Scan for the cell matching the given text and deliver its [X, Y] coordinate at center. 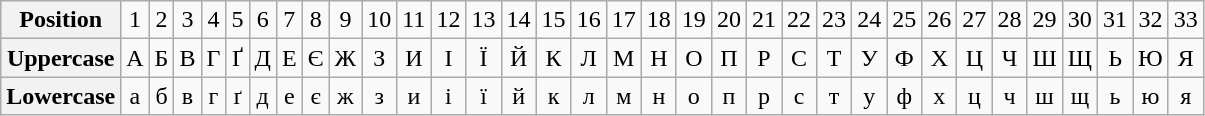
Ь [1116, 58]
м [624, 96]
26 [940, 20]
Ц [974, 58]
29 [1044, 20]
щ [1080, 96]
в [188, 96]
19 [694, 20]
Х [940, 58]
В [188, 58]
Ч [1010, 58]
Uppercase [61, 58]
г [214, 96]
О [694, 58]
4 [214, 20]
х [940, 96]
15 [554, 20]
К [554, 58]
Position [61, 20]
5 [238, 20]
33 [1186, 20]
н [658, 96]
24 [870, 20]
Й [518, 58]
Є [316, 58]
2 [162, 20]
Л [588, 58]
Ї [484, 58]
ї [484, 96]
13 [484, 20]
Н [658, 58]
ґ [238, 96]
3 [188, 20]
32 [1151, 20]
е [289, 96]
ж [346, 96]
ф [904, 96]
Щ [1080, 58]
М [624, 58]
Г [214, 58]
р [764, 96]
а [135, 96]
6 [262, 20]
П [728, 58]
л [588, 96]
Р [764, 58]
з [380, 96]
І [448, 58]
Ш [1044, 58]
и [414, 96]
9 [346, 20]
Б [162, 58]
Ґ [238, 58]
18 [658, 20]
20 [728, 20]
Ж [346, 58]
Ф [904, 58]
11 [414, 20]
17 [624, 20]
Д [262, 58]
к [554, 96]
У [870, 58]
31 [1116, 20]
28 [1010, 20]
25 [904, 20]
п [728, 96]
у [870, 96]
я [1186, 96]
Я [1186, 58]
ш [1044, 96]
22 [800, 20]
ь [1116, 96]
С [800, 58]
ю [1151, 96]
16 [588, 20]
о [694, 96]
Ю [1151, 58]
14 [518, 20]
с [800, 96]
7 [289, 20]
8 [316, 20]
д [262, 96]
Т [834, 58]
1 [135, 20]
30 [1080, 20]
И [414, 58]
ч [1010, 96]
Lowercase [61, 96]
б [162, 96]
є [316, 96]
й [518, 96]
27 [974, 20]
т [834, 96]
12 [448, 20]
23 [834, 20]
А [135, 58]
і [448, 96]
З [380, 58]
ц [974, 96]
Е [289, 58]
10 [380, 20]
21 [764, 20]
